Provide the [x, y] coordinate of the cell's center where the given text is located.  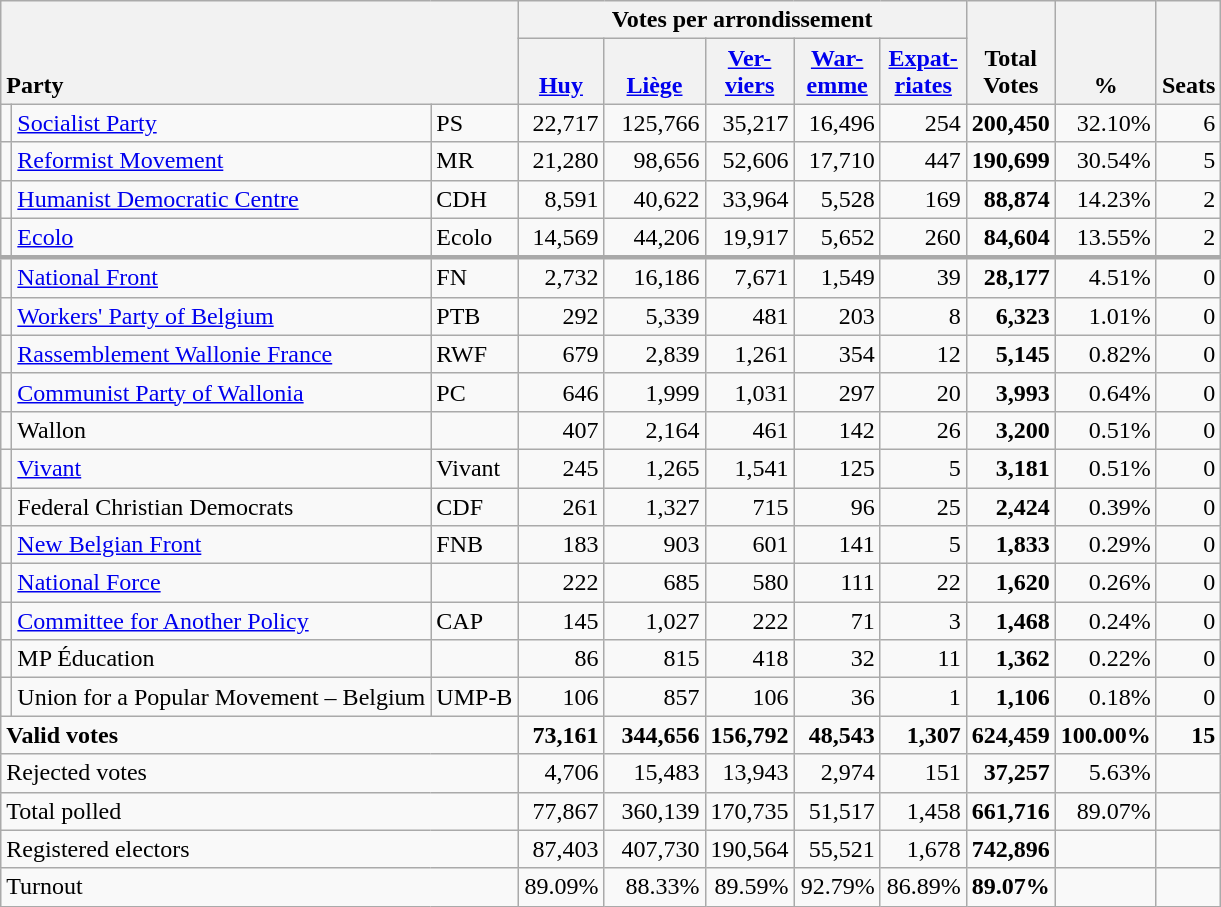
5,652 [837, 238]
35,217 [750, 123]
407,730 [654, 849]
77,867 [561, 811]
1,620 [1010, 583]
86 [561, 659]
Expat- riates [923, 72]
33,964 [750, 199]
1,106 [1010, 697]
89.59% [750, 887]
292 [561, 316]
88.33% [654, 887]
646 [561, 392]
37,257 [1010, 773]
447 [923, 161]
15,483 [654, 773]
Ver- viers [750, 72]
661,716 [1010, 811]
145 [561, 621]
742,896 [1010, 849]
261 [561, 507]
3,181 [1010, 468]
3 [923, 621]
25 [923, 507]
National Force [222, 583]
5,528 [837, 199]
FNB [474, 545]
1,678 [923, 849]
1,458 [923, 811]
344,656 [654, 735]
1 [923, 697]
13,943 [750, 773]
16,496 [837, 123]
125,766 [654, 123]
PC [474, 392]
0.24% [1106, 621]
CAP [474, 621]
14,569 [561, 238]
580 [750, 583]
Seats [1188, 52]
297 [837, 392]
14.23% [1106, 199]
Reformist Movement [222, 161]
100.00% [1106, 735]
2,732 [561, 278]
13.55% [1106, 238]
169 [923, 199]
685 [654, 583]
183 [561, 545]
1,549 [837, 278]
1,265 [654, 468]
55,521 [837, 849]
51,517 [837, 811]
UMP-B [474, 697]
71 [837, 621]
86.89% [923, 887]
Liège [654, 72]
PS [474, 123]
2,164 [654, 430]
418 [750, 659]
1,541 [750, 468]
0.64% [1106, 392]
17,710 [837, 161]
354 [837, 354]
1,327 [654, 507]
170,735 [750, 811]
92.79% [837, 887]
12 [923, 354]
2,974 [837, 773]
44,206 [654, 238]
200,450 [1010, 123]
1,999 [654, 392]
2,424 [1010, 507]
156,792 [750, 735]
PTB [474, 316]
0.82% [1106, 354]
40,622 [654, 199]
Humanist Democratic Centre [222, 199]
8,591 [561, 199]
War- emme [837, 72]
245 [561, 468]
5,339 [654, 316]
Party [260, 52]
679 [561, 354]
903 [654, 545]
MP Éducation [222, 659]
407 [561, 430]
857 [654, 697]
1,468 [1010, 621]
Total polled [260, 811]
1.01% [1106, 316]
Communist Party of Wallonia [222, 392]
6,323 [1010, 316]
2,839 [654, 354]
36 [837, 697]
Union for a Popular Movement – Belgium [222, 697]
Socialist Party [222, 123]
FN [474, 278]
Turnout [260, 887]
0.18% [1106, 697]
New Belgian Front [222, 545]
601 [750, 545]
84,604 [1010, 238]
815 [654, 659]
19,917 [750, 238]
28,177 [1010, 278]
11 [923, 659]
1,031 [750, 392]
CDH [474, 199]
151 [923, 773]
30.54% [1106, 161]
3,993 [1010, 392]
1,362 [1010, 659]
1,027 [654, 621]
4.51% [1106, 278]
32.10% [1106, 123]
26 [923, 430]
Rassemblement Wallonie France [222, 354]
1,833 [1010, 545]
0.26% [1106, 583]
Votes per arrondissement [742, 20]
4,706 [561, 773]
48,543 [837, 735]
Total Votes [1010, 52]
254 [923, 123]
624,459 [1010, 735]
National Front [222, 278]
CDF [474, 507]
0.29% [1106, 545]
141 [837, 545]
39 [923, 278]
481 [750, 316]
22,717 [561, 123]
8 [923, 316]
190,564 [750, 849]
6 [1188, 123]
32 [837, 659]
89.09% [561, 887]
1,307 [923, 735]
87,403 [561, 849]
MR [474, 161]
96 [837, 507]
190,699 [1010, 161]
360,139 [654, 811]
88,874 [1010, 199]
7,671 [750, 278]
0.22% [1106, 659]
1,261 [750, 354]
73,161 [561, 735]
3,200 [1010, 430]
Wallon [222, 430]
260 [923, 238]
Valid votes [260, 735]
111 [837, 583]
21,280 [561, 161]
15 [1188, 735]
Federal Christian Democrats [222, 507]
715 [750, 507]
16,186 [654, 278]
Huy [561, 72]
Rejected votes [260, 773]
98,656 [654, 161]
Registered electors [260, 849]
Workers' Party of Belgium [222, 316]
0.39% [1106, 507]
142 [837, 430]
% [1106, 52]
52,606 [750, 161]
Committee for Another Policy [222, 621]
RWF [474, 354]
5.63% [1106, 773]
461 [750, 430]
125 [837, 468]
20 [923, 392]
22 [923, 583]
5,145 [1010, 354]
203 [837, 316]
